Return [X, Y] of the center of cell containing provided text 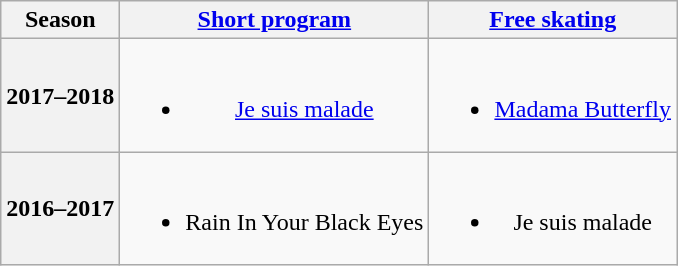
Free skating [553, 20]
Rain In Your Black Eyes [274, 208]
Madama Butterfly [553, 96]
Season [60, 20]
2017–2018 [60, 96]
2016–2017 [60, 208]
Short program [274, 20]
